From the cell containing the given text, extract its center point as (X, Y) coordinate. 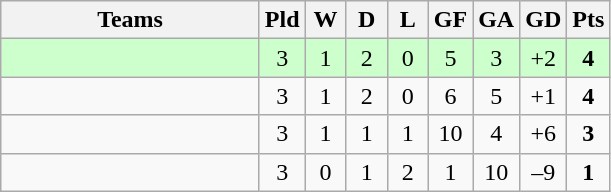
Pts (588, 20)
Teams (130, 20)
+6 (544, 134)
Pld (282, 20)
GF (450, 20)
D (366, 20)
GA (496, 20)
L (408, 20)
W (326, 20)
+1 (544, 96)
+2 (544, 58)
6 (450, 96)
GD (544, 20)
–9 (544, 172)
